Capture the cell that displays the provided text and extract its [X, Y] central coordinate. 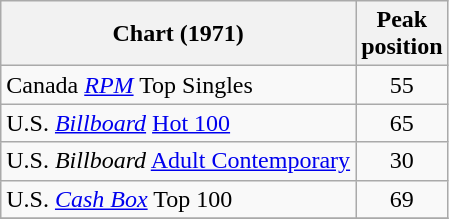
U.S. Billboard Hot 100 [178, 123]
65 [402, 123]
Chart (1971) [178, 34]
U.S. Billboard Adult Contemporary [178, 161]
69 [402, 199]
30 [402, 161]
55 [402, 85]
Peakposition [402, 34]
U.S. Cash Box Top 100 [178, 199]
Canada RPM Top Singles [178, 85]
